Output the [X, Y] coordinate of the center of the cell containing the given text.  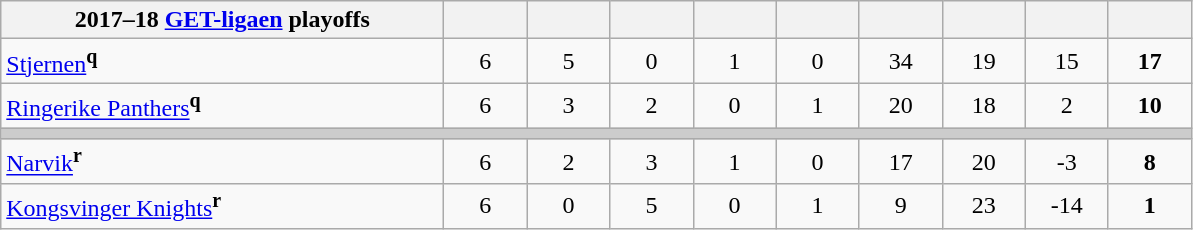
Ringerike Panthersq [222, 106]
15 [1066, 62]
8 [1150, 162]
2017–18 GET-ligaen playoffs [222, 20]
23 [984, 206]
19 [984, 62]
34 [900, 62]
-3 [1066, 162]
Stjernenq [222, 62]
18 [984, 106]
Narvikr [222, 162]
-14 [1066, 206]
9 [900, 206]
Kongsvinger Knightsr [222, 206]
10 [1150, 106]
